Return the (x, y) coordinate for the center point of the cell that contains the specified text.  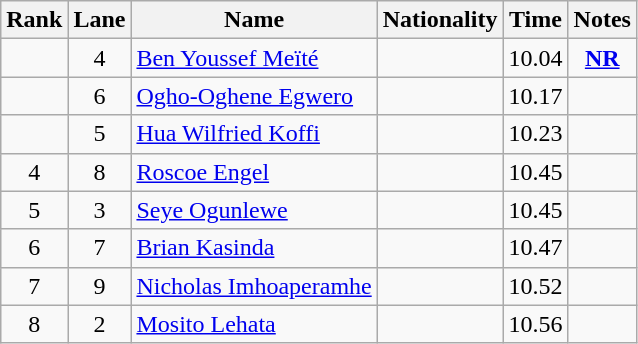
3 (100, 210)
10.04 (536, 58)
10.52 (536, 286)
Ben Youssef Meïté (254, 58)
10.56 (536, 324)
10.23 (536, 134)
9 (100, 286)
Seye Ogunlewe (254, 210)
Notes (602, 20)
Nicholas Imhoaperamhe (254, 286)
Brian Kasinda (254, 248)
10.47 (536, 248)
10.17 (536, 96)
Hua Wilfried Koffi (254, 134)
Time (536, 20)
Nationality (440, 20)
2 (100, 324)
Roscoe Engel (254, 172)
Lane (100, 20)
NR (602, 58)
Mosito Lehata (254, 324)
Rank (34, 20)
Ogho-Oghene Egwero (254, 96)
Name (254, 20)
